Find where the given text appears and provide that cell's center as (x, y) coordinate. 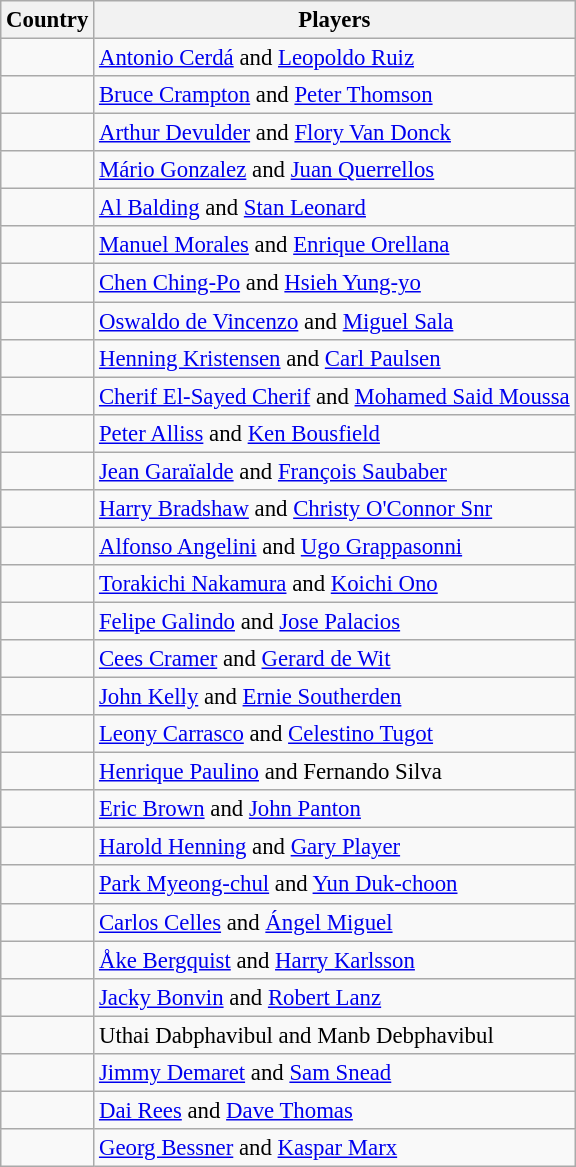
Jacky Bonvin and Robert Lanz (334, 997)
Felipe Galindo and Jose Palacios (334, 621)
Harry Bradshaw and Christy O'Connor Snr (334, 509)
Chen Ching-Po and Hsieh Yung-yo (334, 283)
Åke Bergquist and Harry Karlsson (334, 960)
Alfonso Angelini and Ugo Grappasonni (334, 546)
Harold Henning and Gary Player (334, 847)
Henrique Paulino and Fernando Silva (334, 772)
Cherif El-Sayed Cherif and Mohamed Said Moussa (334, 396)
Al Balding and Stan Leonard (334, 208)
Carlos Celles and Ángel Miguel (334, 922)
Jean Garaïalde and François Saubaber (334, 471)
Cees Cramer and Gerard de Wit (334, 659)
Henning Kristensen and Carl Paulsen (334, 358)
Uthai Dabphavibul and Manb Debphavibul (334, 1035)
Bruce Crampton and Peter Thomson (334, 95)
Players (334, 20)
Eric Brown and John Panton (334, 809)
Mário Gonzalez and Juan Querrellos (334, 170)
Antonio Cerdá and Leopoldo Ruiz (334, 58)
Manuel Morales and Enrique Orellana (334, 245)
John Kelly and Ernie Southerden (334, 697)
Dai Rees and Dave Thomas (334, 1110)
Country (48, 20)
Torakichi Nakamura and Koichi Ono (334, 584)
Leony Carrasco and Celestino Tugot (334, 734)
Jimmy Demaret and Sam Snead (334, 1073)
Georg Bessner and Kaspar Marx (334, 1148)
Park Myeong-chul and Yun Duk-choon (334, 885)
Arthur Devulder and Flory Van Donck (334, 133)
Peter Alliss and Ken Bousfield (334, 433)
Oswaldo de Vincenzo and Miguel Sala (334, 321)
